Scan for the cell matching the given text and deliver its (x, y) coordinate at center. 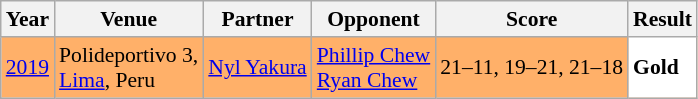
Nyl Yakura (257, 68)
Venue (128, 19)
Result (662, 19)
Gold (662, 68)
Score (532, 19)
Phillip Chew Ryan Chew (374, 68)
21–11, 19–21, 21–18 (532, 68)
Polideportivo 3,Lima, Peru (128, 68)
Partner (257, 19)
2019 (28, 68)
Year (28, 19)
Opponent (374, 19)
